Return [x, y] of the center of cell containing provided text 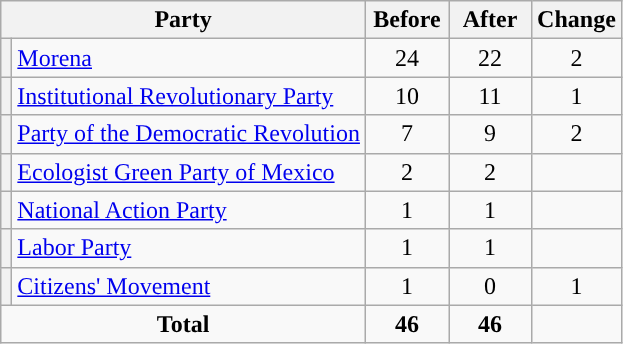
10 [406, 96]
22 [490, 58]
Party [184, 20]
Morena [189, 58]
Labor Party [189, 248]
Party of the Democratic Revolution [189, 134]
Institutional Revolutionary Party [189, 96]
0 [490, 286]
Total [184, 324]
9 [490, 134]
7 [406, 134]
24 [406, 58]
Citizens' Movement [189, 286]
Before [406, 20]
National Action Party [189, 210]
Change [577, 20]
After [490, 20]
11 [490, 96]
Ecologist Green Party of Mexico [189, 172]
